From the cell containing the given text, extract its center point as [x, y] coordinate. 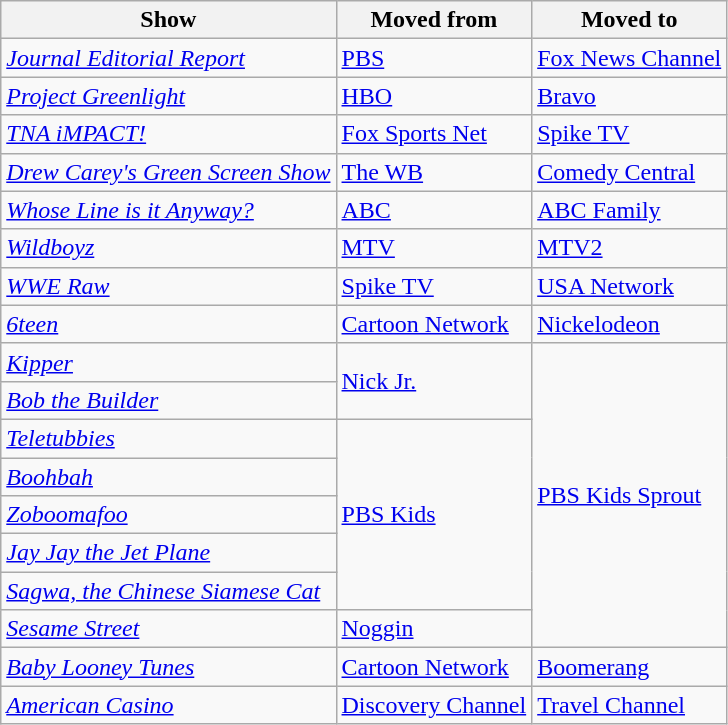
Boohbah [168, 477]
Moved from [434, 20]
Travel Channel [630, 705]
Sagwa, the Chinese Siamese Cat [168, 591]
HBO [434, 96]
American Casino [168, 705]
6teen [168, 324]
ABC Family [630, 210]
Jay Jay the Jet Plane [168, 553]
Project Greenlight [168, 96]
Boomerang [630, 667]
Fox Sports Net [434, 134]
PBS Kids [434, 514]
Moved to [630, 20]
Zoboomafoo [168, 515]
MTV [434, 248]
Kipper [168, 362]
Wildboyz [168, 248]
USA Network [630, 286]
The WB [434, 172]
Bravo [630, 96]
Noggin [434, 629]
Show [168, 20]
Bob the Builder [168, 400]
Nickelodeon [630, 324]
Whose Line is it Anyway? [168, 210]
Nick Jr. [434, 381]
MTV2 [630, 248]
WWE Raw [168, 286]
Teletubbies [168, 438]
Fox News Channel [630, 58]
TNA iMPACT! [168, 134]
ABC [434, 210]
PBS [434, 58]
Drew Carey's Green Screen Show [168, 172]
Discovery Channel [434, 705]
PBS Kids Sprout [630, 495]
Baby Looney Tunes [168, 667]
Sesame Street [168, 629]
Journal Editorial Report [168, 58]
Comedy Central [630, 172]
